Scan for the cell matching the given text and deliver its (X, Y) coordinate at center. 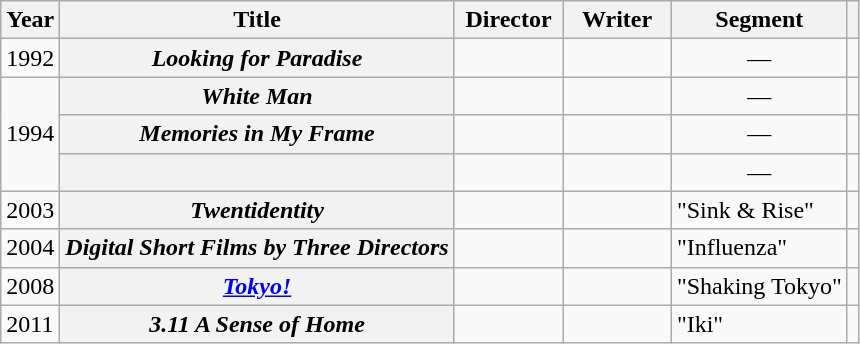
"Influenza" (759, 248)
Tokyo! (257, 286)
Twentidentity (257, 210)
Director (508, 20)
Memories in My Frame (257, 134)
Digital Short Films by Three Directors (257, 248)
2003 (30, 210)
Writer (618, 20)
3.11 A Sense of Home (257, 324)
Segment (759, 20)
"Sink & Rise" (759, 210)
1992 (30, 58)
2004 (30, 248)
2008 (30, 286)
Looking for Paradise (257, 58)
2011 (30, 324)
1994 (30, 134)
White Man (257, 96)
"Shaking Tokyo" (759, 286)
Title (257, 20)
"Iki" (759, 324)
Year (30, 20)
